For the text-containing cell, return its midpoint in (x, y) coordinate format. 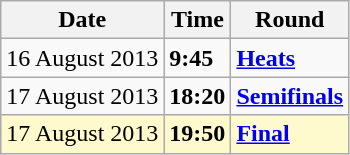
Time (198, 20)
Heats (290, 58)
19:50 (198, 134)
Semifinals (290, 96)
Final (290, 134)
16 August 2013 (82, 58)
Date (82, 20)
9:45 (198, 58)
18:20 (198, 96)
Round (290, 20)
